Search for the cell housing the specified text and yield its [X, Y] center coordinate. 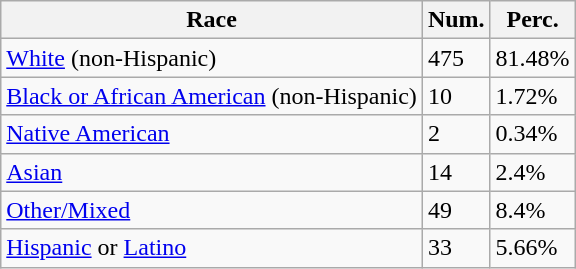
2 [456, 134]
475 [456, 58]
49 [456, 210]
0.34% [532, 134]
81.48% [532, 58]
Perc. [532, 20]
Hispanic or Latino [212, 248]
Asian [212, 172]
14 [456, 172]
White (non-Hispanic) [212, 58]
1.72% [532, 96]
Num. [456, 20]
Black or African American (non-Hispanic) [212, 96]
Other/Mixed [212, 210]
Native American [212, 134]
5.66% [532, 248]
8.4% [532, 210]
10 [456, 96]
2.4% [532, 172]
Race [212, 20]
33 [456, 248]
